Identify which cell holds the provided text, then report its [x, y] central coordinate. 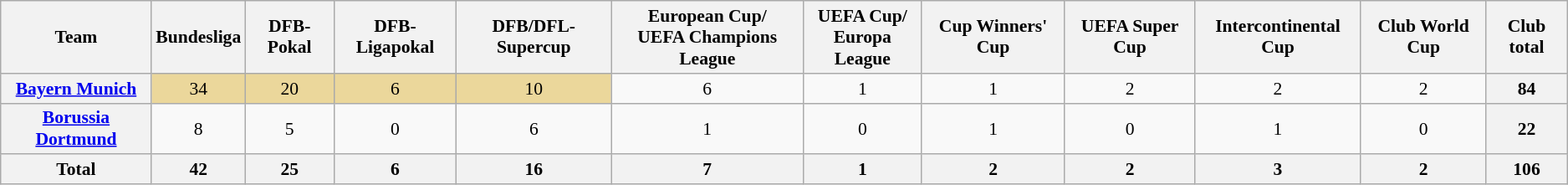
22 [1526, 129]
Bundesliga [198, 37]
10 [534, 89]
16 [534, 170]
UEFA Super Cup [1130, 37]
Borussia Dortmund [76, 129]
106 [1526, 170]
34 [198, 89]
42 [198, 170]
Cup Winners' Cup [993, 37]
7 [707, 170]
Team [76, 37]
20 [289, 89]
Bayern Munich [76, 89]
Total [76, 170]
Club total [1526, 37]
84 [1526, 89]
8 [198, 129]
25 [289, 170]
European Cup/UEFA Champions League [707, 37]
Club World Cup [1423, 37]
3 [1278, 170]
DFB-Pokal [289, 37]
UEFA Cup/Europa League [863, 37]
DFB-Ligapokal [395, 37]
DFB/DFL-Supercup [534, 37]
5 [289, 129]
Intercontinental Cup [1278, 37]
